For the text-containing cell, return its midpoint in [X, Y] coordinate format. 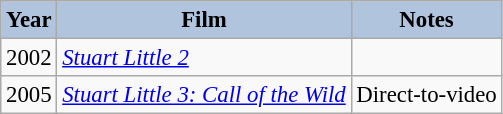
2005 [29, 95]
Direct-to-video [426, 95]
Year [29, 20]
2002 [29, 58]
Stuart Little 3: Call of the Wild [204, 95]
Stuart Little 2 [204, 58]
Notes [426, 20]
Film [204, 20]
